Output the [x, y] coordinate of the center of the cell containing the given text.  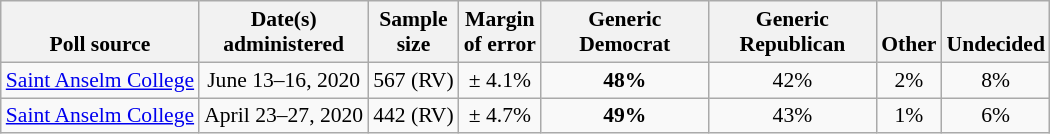
6% [995, 116]
June 13–16, 2020 [284, 80]
Poll source [100, 32]
2% [908, 80]
8% [995, 80]
42% [793, 80]
± 4.1% [500, 80]
± 4.7% [500, 116]
Marginof error [500, 32]
49% [625, 116]
Samplesize [414, 32]
442 (RV) [414, 116]
567 (RV) [414, 80]
Other [908, 32]
Undecided [995, 32]
43% [793, 116]
1% [908, 116]
GenericRepublican [793, 32]
GenericDemocrat [625, 32]
Date(s)administered [284, 32]
48% [625, 80]
April 23–27, 2020 [284, 116]
